Extract the [X, Y] coordinate from the center of the cell holding the provided text.  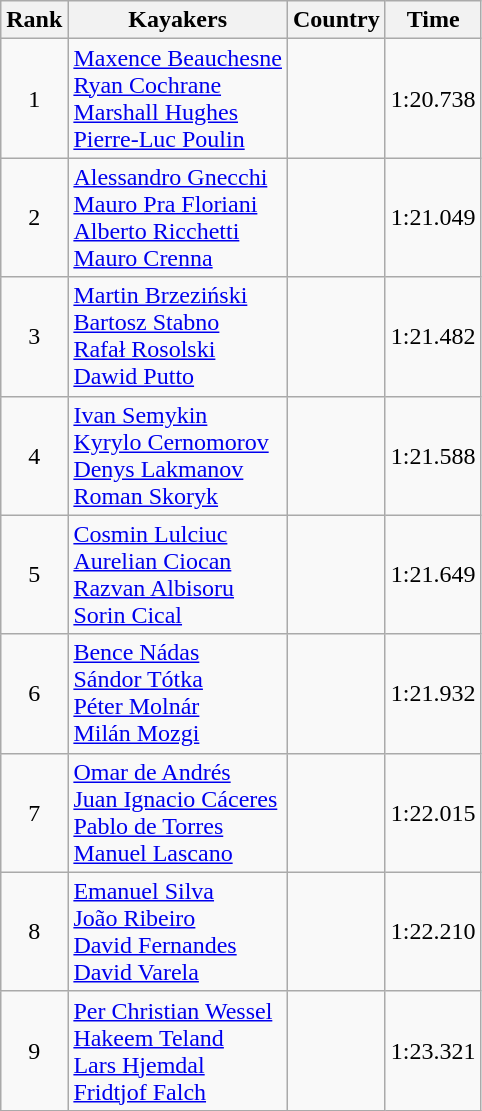
Per Christian WesselHakeem TelandLars HjemdalFridtjof Falch [178, 1050]
Bence NádasSándor TótkaPéter MolnárMilán Mozgi [178, 694]
2 [34, 218]
1:23.321 [433, 1050]
1:22.210 [433, 932]
Kayakers [178, 20]
Rank [34, 20]
1 [34, 98]
1:22.015 [433, 812]
8 [34, 932]
Emanuel SilvaJoão RibeiroDavid FernandesDavid Varela [178, 932]
6 [34, 694]
1:21.482 [433, 336]
Martin BrzezińskiBartosz StabnoRafał RosolskiDawid Putto [178, 336]
Time [433, 20]
1:21.932 [433, 694]
1:21.588 [433, 456]
7 [34, 812]
4 [34, 456]
Maxence BeauchesneRyan CochraneMarshall HughesPierre-Luc Poulin [178, 98]
Alessandro GnecchiMauro Pra FlorianiAlberto RicchettiMauro Crenna [178, 218]
Omar de AndrésJuan Ignacio CáceresPablo de TorresManuel Lascano [178, 812]
5 [34, 574]
3 [34, 336]
1:20.738 [433, 98]
1:21.649 [433, 574]
Cosmin LulciucAurelian CiocanRazvan AlbisoruSorin Cical [178, 574]
9 [34, 1050]
1:21.049 [433, 218]
Ivan SemykinKyrylo CernomorovDenys LakmanovRoman Skoryk [178, 456]
Country [336, 20]
